Return the (X, Y) coordinate for the center point of the cell that contains the specified text.  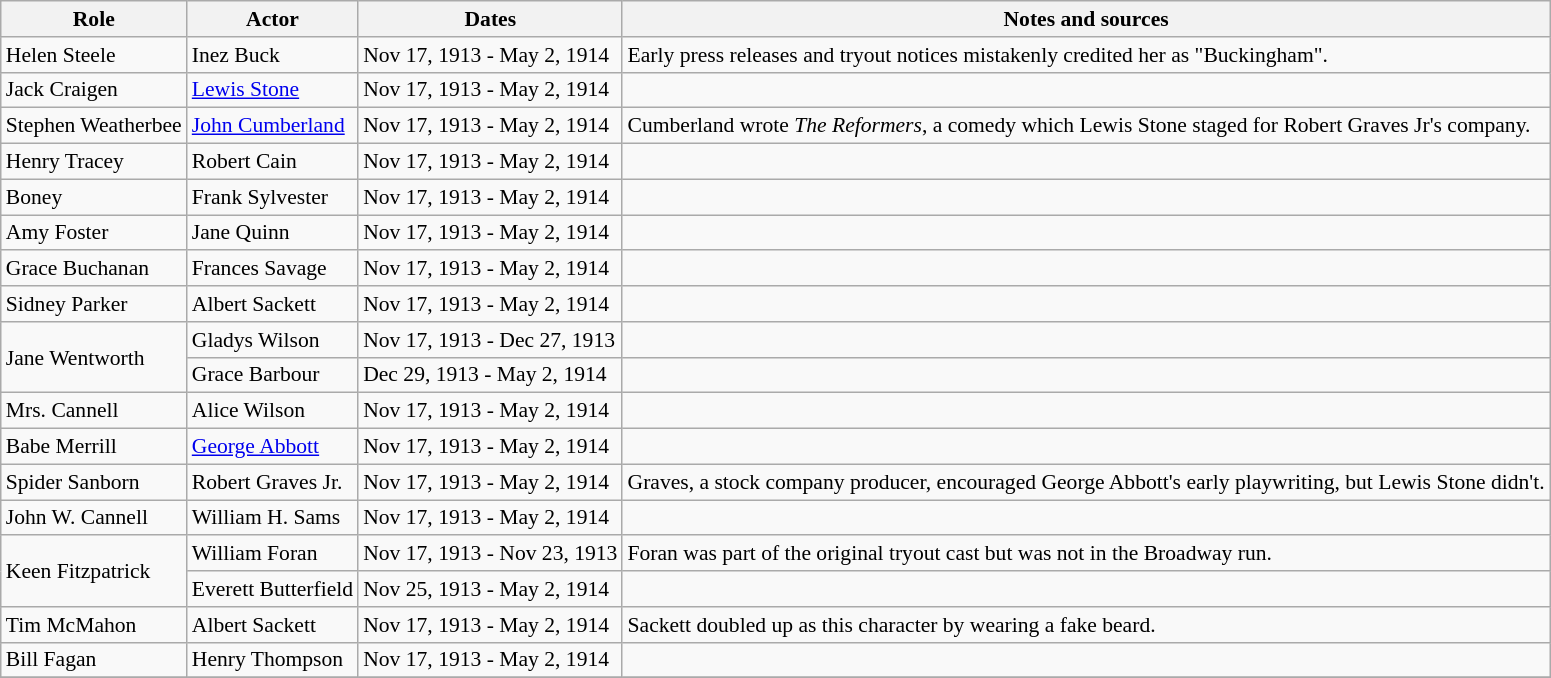
Spider Sanborn (94, 482)
Sackett doubled up as this character by wearing a fake beard. (1086, 625)
Jane Wentworth (94, 358)
Tim McMahon (94, 625)
Stephen Weatherbee (94, 126)
Gladys Wilson (272, 340)
Everett Butterfield (272, 589)
Notes and sources (1086, 19)
Keen Fitzpatrick (94, 572)
Bill Fagan (94, 660)
Dec 29, 1913 - May 2, 1914 (490, 375)
Helen Steele (94, 55)
Nov 17, 1913 - Nov 23, 1913 (490, 554)
William H. Sams (272, 518)
Sidney Parker (94, 304)
Amy Foster (94, 233)
Grace Barbour (272, 375)
Robert Cain (272, 162)
Henry Tracey (94, 162)
Frances Savage (272, 269)
Robert Graves Jr. (272, 482)
Henry Thompson (272, 660)
Grace Buchanan (94, 269)
Alice Wilson (272, 411)
Mrs. Cannell (94, 411)
Dates (490, 19)
Cumberland wrote The Reformers, a comedy which Lewis Stone staged for Robert Graves Jr's company. (1086, 126)
Nov 25, 1913 - May 2, 1914 (490, 589)
Jane Quinn (272, 233)
Inez Buck (272, 55)
Role (94, 19)
John Cumberland (272, 126)
John W. Cannell (94, 518)
Early press releases and tryout notices mistakenly credited her as "Buckingham". (1086, 55)
Foran was part of the original tryout cast but was not in the Broadway run. (1086, 554)
Boney (94, 197)
Nov 17, 1913 - Dec 27, 1913 (490, 340)
Actor (272, 19)
Jack Craigen (94, 90)
Graves, a stock company producer, encouraged George Abbott's early playwriting, but Lewis Stone didn't. (1086, 482)
Frank Sylvester (272, 197)
Babe Merrill (94, 447)
William Foran (272, 554)
George Abbott (272, 447)
Lewis Stone (272, 90)
